Return the (x, y) coordinate for the center point of the cell that contains the specified text.  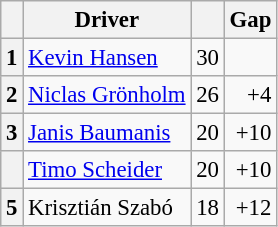
5 (12, 208)
Gap (250, 20)
2 (12, 95)
+12 (250, 208)
Driver (107, 20)
Timo Scheider (107, 170)
26 (208, 95)
Niclas Grönholm (107, 95)
18 (208, 208)
Kevin Hansen (107, 58)
3 (12, 133)
Janis Baumanis (107, 133)
1 (12, 58)
+4 (250, 95)
30 (208, 58)
Krisztián Szabó (107, 208)
